Pinpoint the cell where the given text exists, returning its (x, y) midpoint coordinate. 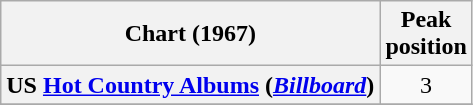
US Hot Country Albums (Billboard) (190, 85)
Peakposition (426, 34)
Chart (1967) (190, 34)
3 (426, 85)
